Identify which cell holds the provided text, then report its (X, Y) central coordinate. 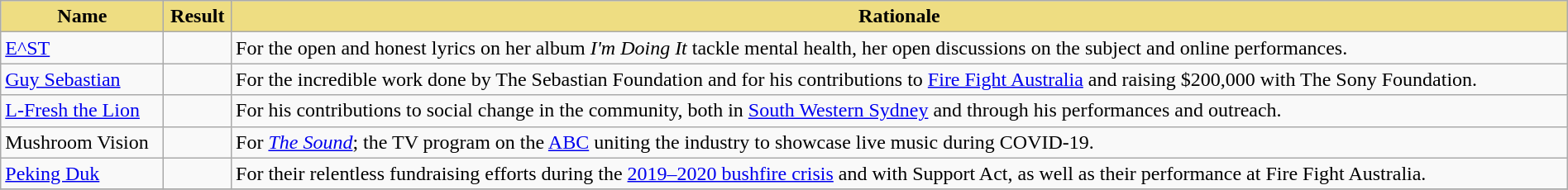
Guy Sebastian (83, 79)
E^ST (83, 48)
Mushroom Vision (83, 142)
Result (198, 17)
Rationale (900, 17)
Name (83, 17)
For the open and honest lyrics on her album I'm Doing It tackle mental health, her open discussions on the subject and online performances. (900, 48)
Peking Duk (83, 173)
L-Fresh the Lion (83, 111)
For his contributions to social change in the community, both in South Western Sydney and through his performances and outreach. (900, 111)
For The Sound; the TV program on the ABC uniting the industry to showcase live music during COVID-19. (900, 142)
